Return the (X, Y) coordinate for the center point of the cell that contains the specified text.  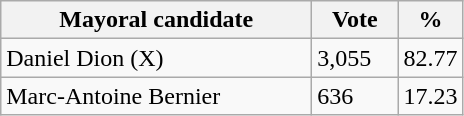
82.77 (430, 58)
636 (355, 96)
17.23 (430, 96)
3,055 (355, 58)
Vote (355, 20)
Mayoral candidate (156, 20)
Daniel Dion (X) (156, 58)
Marc-Antoine Bernier (156, 96)
% (430, 20)
